From the cell containing the given text, extract its center point as [X, Y] coordinate. 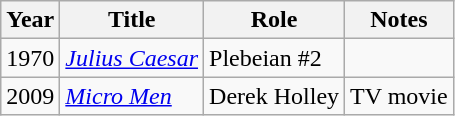
2009 [30, 96]
Plebeian #2 [274, 58]
1970 [30, 58]
Derek Holley [274, 96]
Julius Caesar [132, 58]
TV movie [400, 96]
Micro Men [132, 96]
Role [274, 20]
Notes [400, 20]
Year [30, 20]
Title [132, 20]
